Extract the (x, y) coordinate from the center of the cell holding the provided text.  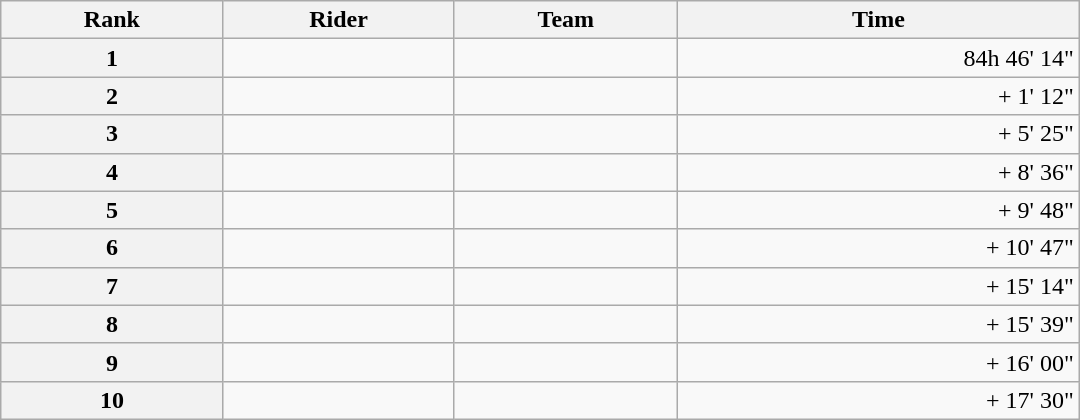
3 (112, 134)
5 (112, 210)
+ 10' 47" (879, 248)
+ 15' 14" (879, 286)
84h 46' 14" (879, 58)
7 (112, 286)
Team (566, 20)
+ 15' 39" (879, 324)
9 (112, 362)
Rank (112, 20)
+ 1' 12" (879, 96)
2 (112, 96)
10 (112, 400)
4 (112, 172)
+ 9' 48" (879, 210)
+ 8' 36" (879, 172)
Rider (338, 20)
8 (112, 324)
+ 16' 00" (879, 362)
1 (112, 58)
+ 17' 30" (879, 400)
6 (112, 248)
+ 5' 25" (879, 134)
Time (879, 20)
